Locate the cell with the specified text and output its (X, Y) center coordinate. 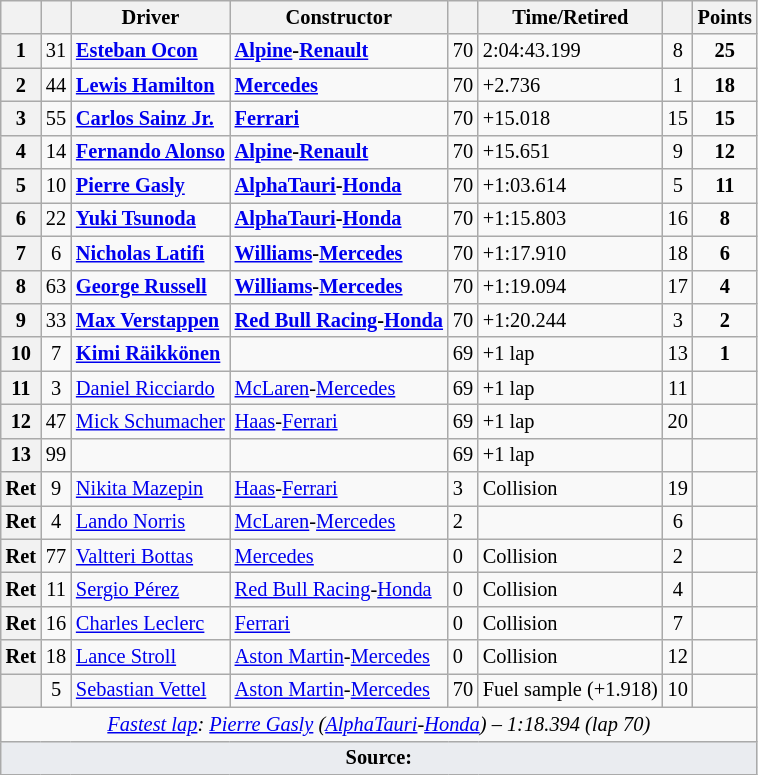
25 (725, 51)
17 (678, 287)
31 (56, 51)
Source: (379, 758)
Sergio Pérez (150, 589)
14 (56, 152)
63 (56, 287)
Points (725, 17)
Fuel sample (+1.918) (570, 690)
Valtteri Bottas (150, 556)
Lewis Hamilton (150, 85)
Time/Retired (570, 17)
55 (56, 118)
+15.651 (570, 152)
+1:15.803 (570, 219)
Nicholas Latifi (150, 253)
Yuki Tsunoda (150, 219)
+1:03.614 (570, 186)
+15.018 (570, 118)
+1:19.094 (570, 287)
33 (56, 320)
99 (56, 455)
Max Verstappen (150, 320)
Kimi Räikkönen (150, 354)
Nikita Mazepin (150, 489)
Fastest lap: Pierre Gasly (AlphaTauri-Honda) – 1:18.394 (lap 70) (379, 724)
2:04:43.199 (570, 51)
Carlos Sainz Jr. (150, 118)
Charles Leclerc (150, 623)
Lando Norris (150, 522)
Sebastian Vettel (150, 690)
19 (678, 489)
Daniel Ricciardo (150, 388)
44 (56, 85)
Esteban Ocon (150, 51)
+1:20.244 (570, 320)
Fernando Alonso (150, 152)
Constructor (339, 17)
Lance Stroll (150, 657)
Pierre Gasly (150, 186)
20 (678, 421)
+2.736 (570, 85)
+1:17.910 (570, 253)
47 (56, 421)
Driver (150, 17)
77 (56, 556)
Mick Schumacher (150, 421)
22 (56, 219)
George Russell (150, 287)
